Return the (x, y) coordinate for the center point of the cell that contains the specified text.  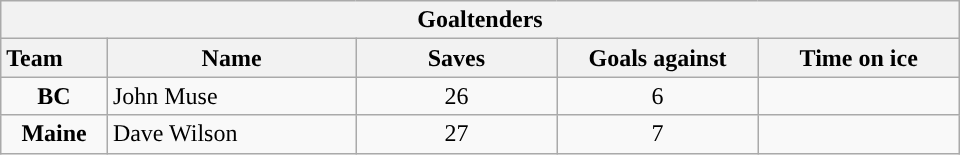
27 (456, 134)
Goaltenders (480, 20)
Time on ice (858, 58)
BC (54, 96)
Team (54, 58)
Maine (54, 134)
Dave Wilson (232, 134)
Name (232, 58)
26 (456, 96)
7 (658, 134)
Saves (456, 58)
6 (658, 96)
John Muse (232, 96)
Goals against (658, 58)
